Return (X, Y) of the center of cell containing provided text 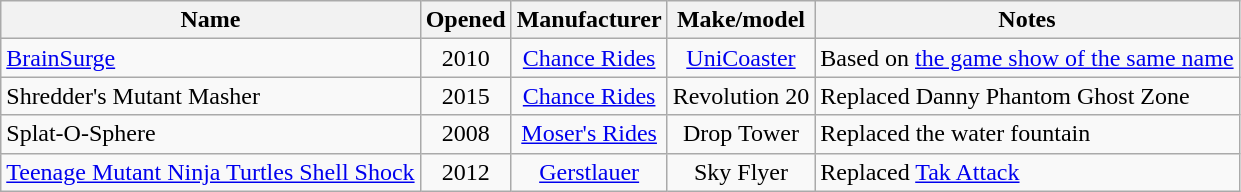
Manufacturer (589, 20)
2012 (466, 172)
Name (210, 20)
Gerstlauer (589, 172)
UniCoaster (741, 58)
Notes (1027, 20)
2015 (466, 96)
Replaced the water fountain (1027, 134)
BrainSurge (210, 58)
Drop Tower (741, 134)
2010 (466, 58)
2008 (466, 134)
Make/model (741, 20)
Opened (466, 20)
Replaced Danny Phantom Ghost Zone (1027, 96)
Sky Flyer (741, 172)
Based on the game show of the same name (1027, 58)
Replaced Tak Attack (1027, 172)
Teenage Mutant Ninja Turtles Shell Shock (210, 172)
Splat-O-Sphere (210, 134)
Moser's Rides (589, 134)
Shredder's Mutant Masher (210, 96)
Revolution 20 (741, 96)
